Pinpoint the cell where the given text exists, returning its (x, y) midpoint coordinate. 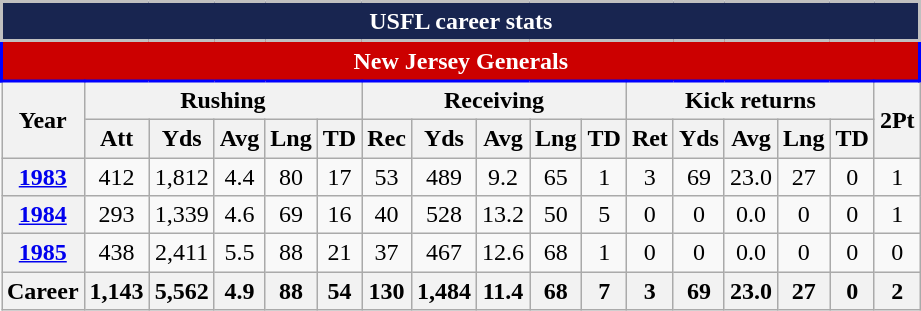
412 (116, 177)
Career (44, 291)
7 (604, 291)
13.2 (502, 215)
Rec (387, 138)
528 (444, 215)
130 (387, 291)
65 (556, 177)
489 (444, 177)
1,339 (182, 215)
1983 (44, 177)
1,484 (444, 291)
80 (291, 177)
1,143 (116, 291)
293 (116, 215)
53 (387, 177)
17 (339, 177)
2 (897, 291)
Kick returns (750, 100)
50 (556, 215)
Receiving (494, 100)
40 (387, 215)
2,411 (182, 253)
4.9 (240, 291)
2Pt (897, 120)
438 (116, 253)
21 (339, 253)
11.4 (502, 291)
Ret (650, 138)
1985 (44, 253)
4.4 (240, 177)
Att (116, 138)
1984 (44, 215)
467 (444, 253)
37 (387, 253)
USFL career stats (462, 22)
Rushing (223, 100)
Year (44, 120)
9.2 (502, 177)
54 (339, 291)
5.5 (240, 253)
4.6 (240, 215)
1,812 (182, 177)
New Jersey Generals (462, 61)
12.6 (502, 253)
16 (339, 215)
5,562 (182, 291)
5 (604, 215)
